Search for the cell housing the specified text and yield its [X, Y] center coordinate. 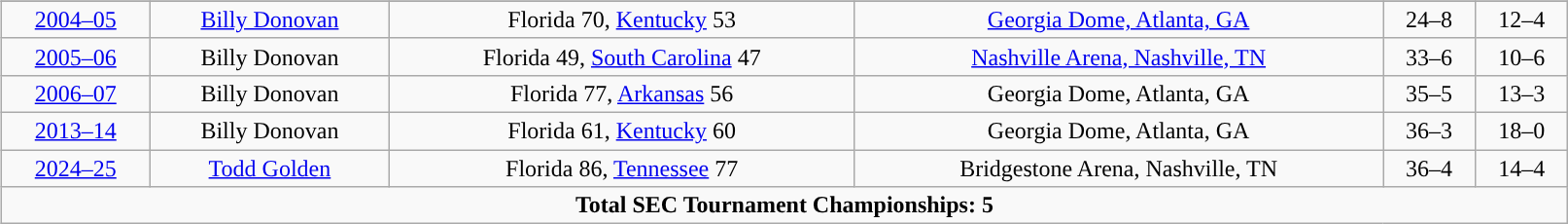
2006–07 [76, 93]
10–6 [1522, 56]
Todd Golden [269, 168]
Florida 77, Arkansas 56 [622, 93]
33–6 [1429, 56]
36–3 [1429, 131]
Florida 49, South Carolina 47 [622, 56]
36–4 [1429, 168]
Bridgestone Arena, Nashville, TN [1119, 168]
2004–05 [76, 19]
2024–25 [76, 168]
2005–06 [76, 56]
Total SEC Tournament Championships: 5 [784, 205]
14–4 [1522, 168]
Nashville Arena, Nashville, TN [1119, 56]
35–5 [1429, 93]
12–4 [1522, 19]
2013–14 [76, 131]
24–8 [1429, 19]
Florida 70, Kentucky 53 [622, 19]
18–0 [1522, 131]
Florida 86, Tennessee 77 [622, 168]
13–3 [1522, 93]
Florida 61, Kentucky 60 [622, 131]
